Extract the [X, Y] coordinate from the center of the cell holding the provided text.  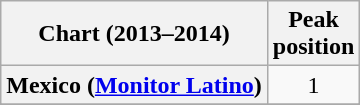
Peakposition [313, 34]
Chart (2013–2014) [134, 34]
Mexico (Monitor Latino) [134, 85]
1 [313, 85]
